Capture the cell that displays the provided text and extract its [X, Y] central coordinate. 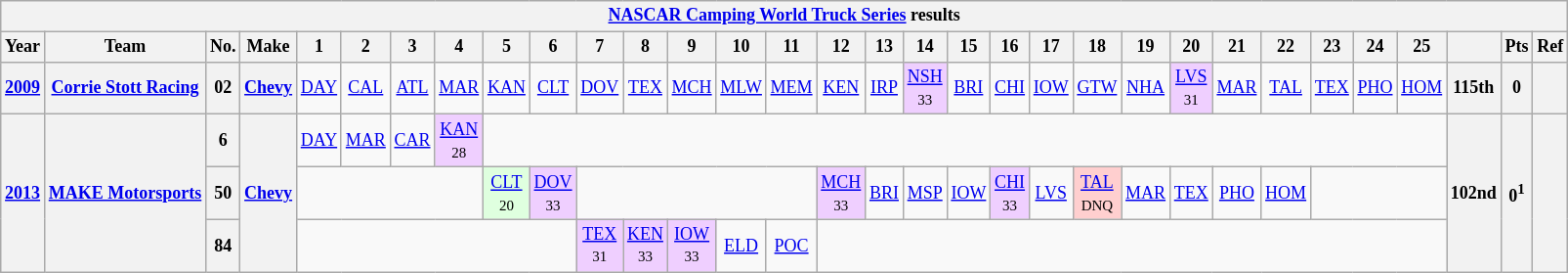
IRP [885, 88]
22 [1286, 47]
8 [646, 47]
KEN [841, 88]
POC [791, 246]
102nd [1474, 194]
MCH [692, 88]
NHA [1146, 88]
02 [223, 88]
19 [1146, 47]
MCH33 [841, 193]
115th [1474, 88]
Year [23, 47]
11 [791, 47]
5 [507, 47]
16 [1010, 47]
LVS31 [1191, 88]
NASCAR Camping World Truck Series results [784, 16]
17 [1051, 47]
CHI33 [1010, 193]
MSP [924, 193]
CHI [1010, 88]
3 [412, 47]
14 [924, 47]
Ref [1550, 47]
2013 [23, 194]
MAKE Motorsports [125, 194]
Team [125, 47]
2 [365, 47]
21 [1237, 47]
25 [1422, 47]
9 [692, 47]
GTW [1097, 88]
2009 [23, 88]
No. [223, 47]
20 [1191, 47]
MEM [791, 88]
TEX31 [600, 246]
IOW33 [692, 246]
1 [318, 47]
KAN [507, 88]
ELD [741, 246]
CLT [553, 88]
13 [885, 47]
LVS [1051, 193]
15 [969, 47]
Corrie Stott Racing [125, 88]
KEN33 [646, 246]
TALDNQ [1097, 193]
24 [1376, 47]
DOV [600, 88]
NSH33 [924, 88]
CLT20 [507, 193]
KAN28 [459, 141]
ATL [412, 88]
7 [600, 47]
Make [269, 47]
CAL [365, 88]
4 [459, 47]
DOV33 [553, 193]
Pts [1516, 47]
TAL [1286, 88]
0 [1516, 88]
MLW [741, 88]
12 [841, 47]
01 [1516, 194]
18 [1097, 47]
23 [1332, 47]
84 [223, 246]
50 [223, 193]
10 [741, 47]
CAR [412, 141]
